Pinpoint the cell where the given text exists, returning its (X, Y) midpoint coordinate. 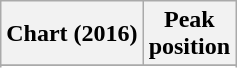
Chart (2016) (72, 34)
Peak position (189, 34)
